Find where the given text appears and provide that cell's center as [X, Y] coordinate. 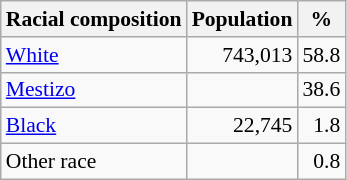
White [94, 55]
22,745 [242, 126]
0.8 [321, 162]
38.6 [321, 90]
Population [242, 19]
Black [94, 126]
1.8 [321, 126]
Racial composition [94, 19]
743,013 [242, 55]
Other race [94, 162]
58.8 [321, 55]
Mestizo [94, 90]
% [321, 19]
